Scan for the cell matching the given text and deliver its (x, y) coordinate at center. 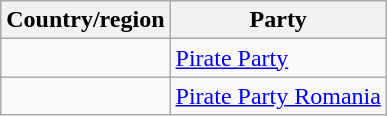
Country/region (86, 20)
Pirate Party (278, 58)
Party (278, 20)
Pirate Party Romania (278, 96)
